Provide the (x, y) coordinate of the cell's center where the given text is located.  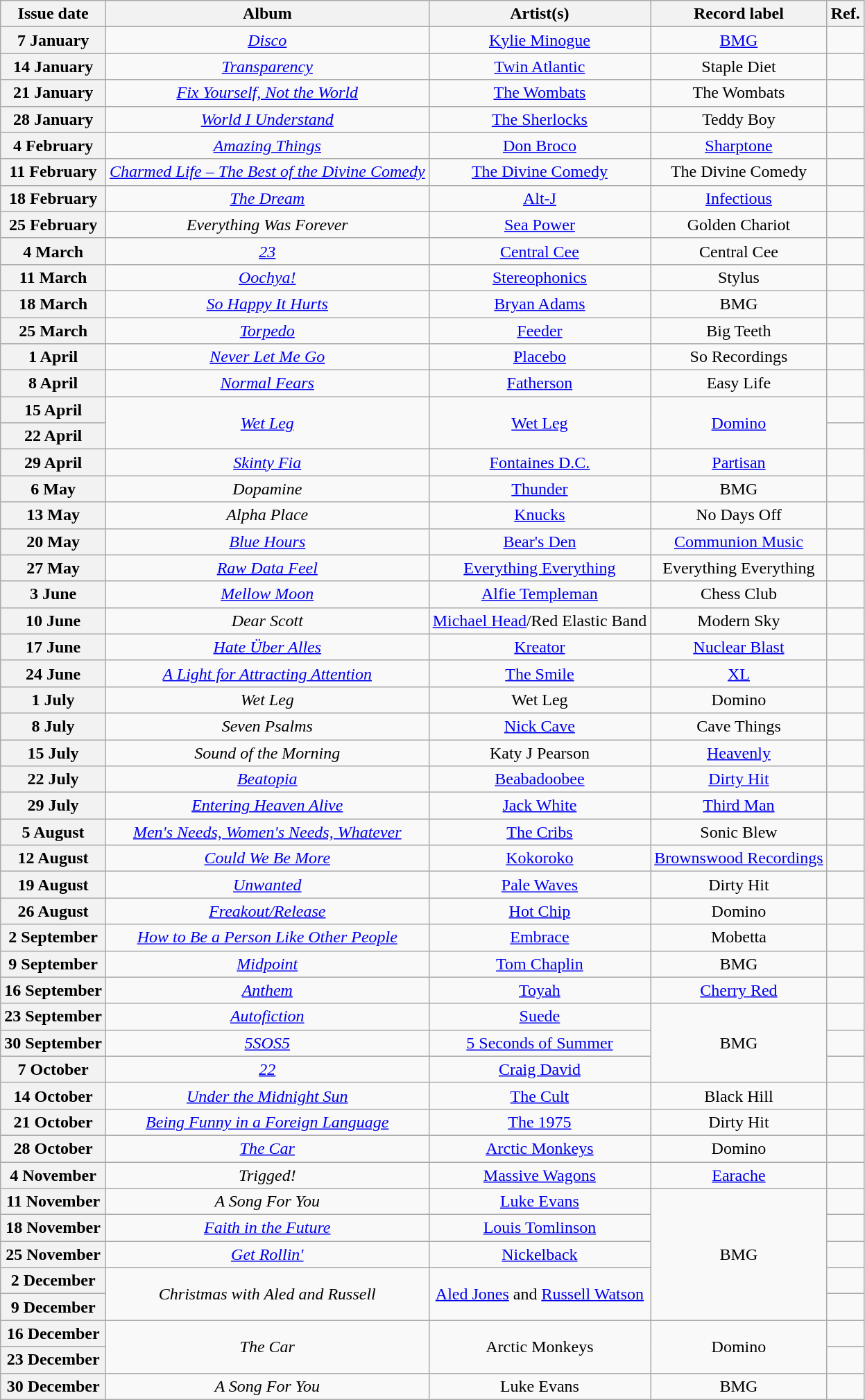
19 August (53, 885)
Christmas with Aled and Russell (267, 1294)
Issue date (53, 14)
Fontaines D.C. (540, 463)
Easy Life (739, 383)
Beabadoobee (540, 779)
Normal Fears (267, 383)
Album (267, 14)
Kokoroko (540, 858)
Black Hill (739, 1096)
29 April (53, 463)
So Happy It Hurts (267, 304)
Being Funny in a Foreign Language (267, 1122)
Massive Wagons (540, 1175)
Hate Über Alles (267, 647)
Cave Things (739, 726)
Pale Waves (540, 885)
Placebo (540, 357)
Partisan (739, 463)
Get Rollin' (267, 1254)
Disco (267, 40)
Blue Hours (267, 542)
Oochya! (267, 277)
11 November (53, 1202)
Louis Tomlinson (540, 1228)
Knucks (540, 515)
The Sherlocks (540, 119)
Skinty Fia (267, 463)
4 November (53, 1175)
Michael Head/Red Elastic Band (540, 621)
Sound of the Morning (267, 752)
Suede (540, 1017)
Jack White (540, 806)
Mobetta (739, 937)
Under the Midnight Sun (267, 1096)
21 October (53, 1122)
Bear's Den (540, 542)
Fix Yourself, Not the World (267, 93)
30 September (53, 1043)
World I Understand (267, 119)
Nuclear Blast (739, 647)
Autofiction (267, 1017)
25 February (53, 225)
Could We Be More (267, 858)
4 February (53, 146)
Kreator (540, 647)
5 August (53, 832)
Record label (739, 14)
A Light for Attracting Attention (267, 673)
Torpedo (267, 331)
Infectious (739, 198)
Never Let Me Go (267, 357)
2 September (53, 937)
Staple Diet (739, 67)
Chess Club (739, 594)
Alt-J (540, 198)
The Cult (540, 1096)
Sonic Blew (739, 832)
29 July (53, 806)
Entering Heaven Alive (267, 806)
9 September (53, 964)
Heavenly (739, 752)
Ref. (845, 14)
Brownswood Recordings (739, 858)
15 July (53, 752)
1 July (53, 700)
8 July (53, 726)
8 April (53, 383)
23 September (53, 1017)
Golden Chariot (739, 225)
23 (267, 251)
Teddy Boy (739, 119)
2 December (53, 1281)
Aled Jones and Russell Watson (540, 1294)
11 February (53, 172)
The 1975 (540, 1122)
15 April (53, 410)
26 August (53, 911)
Sharptone (739, 146)
Charmed Life – The Best of the Divine Comedy (267, 172)
Fatherson (540, 383)
22 (267, 1069)
25 November (53, 1254)
Raw Data Feel (267, 568)
Trigged! (267, 1175)
16 December (53, 1333)
Twin Atlantic (540, 67)
Faith in the Future (267, 1228)
25 March (53, 331)
10 June (53, 621)
Big Teeth (739, 331)
Mellow Moon (267, 594)
Bryan Adams (540, 304)
Men's Needs, Women's Needs, Whatever (267, 832)
The Smile (540, 673)
Nickelback (540, 1254)
Feeder (540, 331)
Beatopia (267, 779)
Stereophonics (540, 277)
5 Seconds of Summer (540, 1043)
XL (739, 673)
No Days Off (739, 515)
Alpha Place (267, 515)
7 October (53, 1069)
21 January (53, 93)
30 December (53, 1386)
Tom Chaplin (540, 964)
Earache (739, 1175)
Stylus (739, 277)
4 March (53, 251)
Communion Music (739, 542)
Transparency (267, 67)
The Dream (267, 198)
18 March (53, 304)
7 January (53, 40)
23 December (53, 1360)
Everything Was Forever (267, 225)
24 June (53, 673)
6 May (53, 489)
1 April (53, 357)
Sea Power (540, 225)
13 May (53, 515)
Hot Chip (540, 911)
Seven Psalms (267, 726)
Kylie Minogue (540, 40)
The Cribs (540, 832)
22 July (53, 779)
Third Man (739, 806)
14 January (53, 67)
5SOS5 (267, 1043)
9 December (53, 1307)
Cherry Red (739, 990)
Katy J Pearson (540, 752)
28 January (53, 119)
Thunder (540, 489)
Toyah (540, 990)
Artist(s) (540, 14)
How to Be a Person Like Other People (267, 937)
Modern Sky (739, 621)
16 September (53, 990)
18 November (53, 1228)
Embrace (540, 937)
3 June (53, 594)
Don Broco (540, 146)
22 April (53, 436)
Dear Scott (267, 621)
Nick Cave (540, 726)
14 October (53, 1096)
28 October (53, 1148)
20 May (53, 542)
Midpoint (267, 964)
So Recordings (739, 357)
18 February (53, 198)
Anthem (267, 990)
Freakout/Release (267, 911)
Craig David (540, 1069)
Unwanted (267, 885)
17 June (53, 647)
27 May (53, 568)
Amazing Things (267, 146)
11 March (53, 277)
Alfie Templeman (540, 594)
Dopamine (267, 489)
12 August (53, 858)
